Detect which cell encompasses the target text, then output its (X, Y) center coordinate. 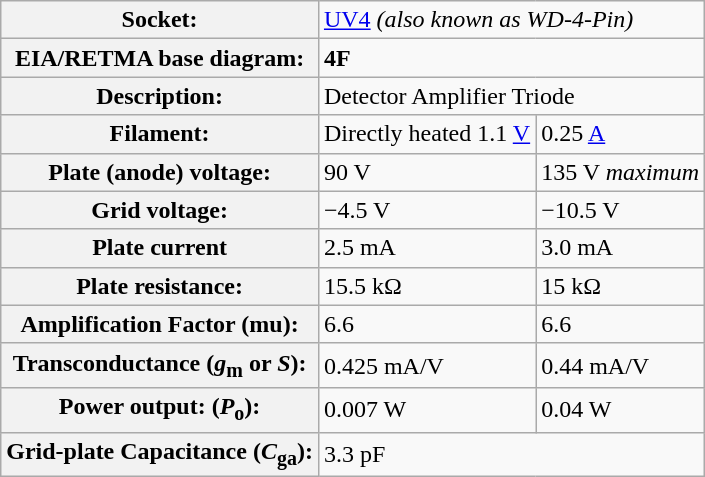
−4.5 V (426, 210)
0.04 W (620, 410)
Plate current (160, 248)
EIA/RETMA base diagram: (160, 58)
3.0 mA (620, 248)
Plate resistance: (160, 286)
Power output: (Po): (160, 410)
2.5 mA (426, 248)
3.3 pF (511, 454)
Description: (160, 96)
0.44 mA/V (620, 365)
0.25 A (620, 134)
Grid-plate Capacitance (Cga): (160, 454)
Transconductance (gm or S): (160, 365)
Directly heated 1.1 V (426, 134)
Plate (anode) voltage: (160, 172)
Detector Amplifier Triode (511, 96)
Grid voltage: (160, 210)
0.007 W (426, 410)
Socket: (160, 20)
15 kΩ (620, 286)
UV4 (also known as WD-4-Pin) (511, 20)
90 V (426, 172)
135 V maximum (620, 172)
Amplification Factor (mu): (160, 324)
0.425 mA/V (426, 365)
4F (511, 58)
−10.5 V (620, 210)
Filament: (160, 134)
15.5 kΩ (426, 286)
